Return (X, Y) of the center of cell containing provided text 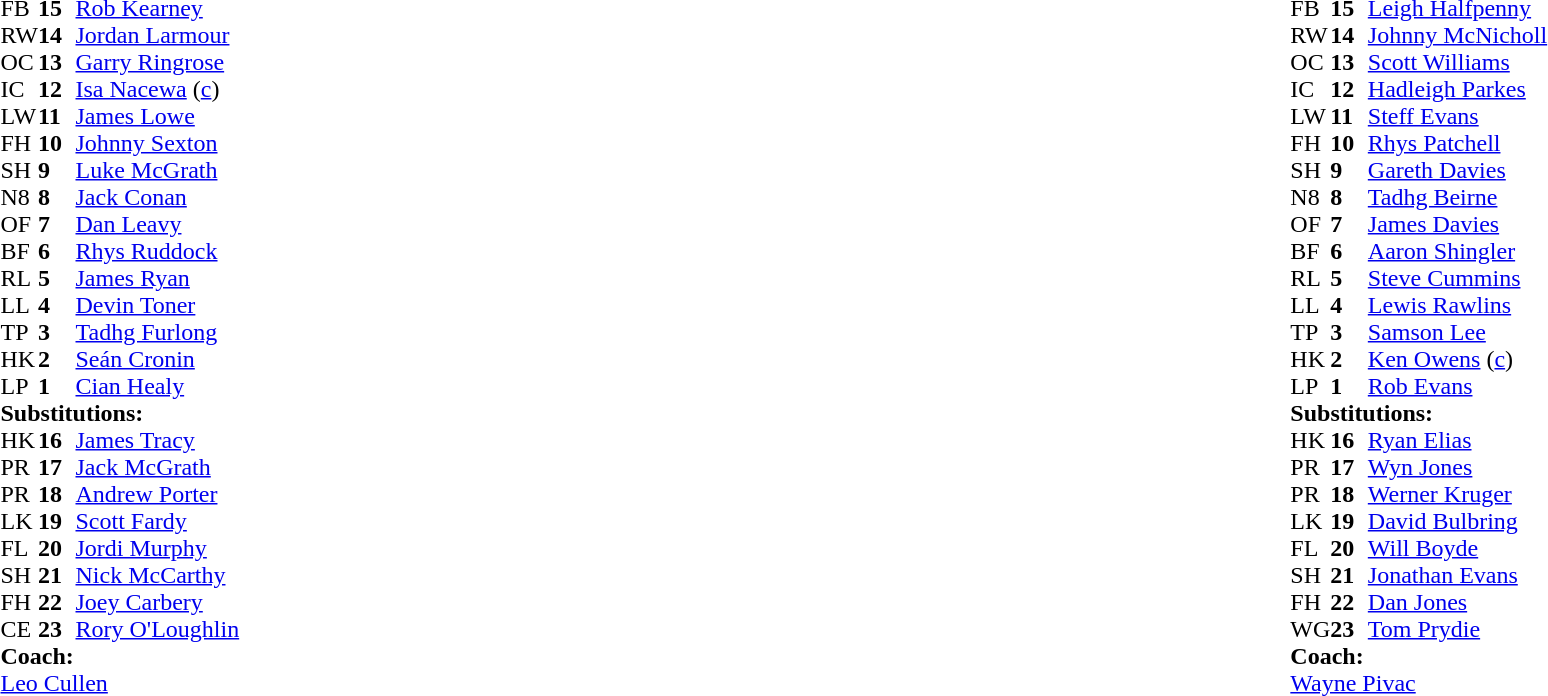
Jordi Murphy (158, 548)
CE (19, 630)
Devin Toner (158, 306)
James Ryan (158, 278)
Ryan Elias (1458, 440)
Aaron Shingler (1458, 252)
Cian Healy (158, 386)
James Tracy (158, 440)
Seán Cronin (158, 360)
Tom Prydie (1458, 630)
Dan Jones (1458, 602)
Steff Evans (1458, 116)
Johnny McNicholl (1458, 36)
Werner Kruger (1458, 494)
Andrew Porter (158, 494)
Garry Ringrose (158, 62)
Ken Owens (c) (1458, 360)
Scott Fardy (158, 522)
Lewis Rawlins (1458, 306)
Steve Cummins (1458, 278)
Isa Nacewa (c) (158, 90)
Jonathan Evans (1458, 576)
James Davies (1458, 224)
Rhys Ruddock (158, 252)
Luke McGrath (158, 170)
Rhys Patchell (1458, 144)
Tadhg Furlong (158, 332)
Scott Williams (1458, 62)
Jack Conan (158, 198)
Tadhg Beirne (1458, 198)
Jack McGrath (158, 468)
Hadleigh Parkes (1458, 90)
Jordan Larmour (158, 36)
Rory O'Loughlin (158, 630)
Will Boyde (1458, 548)
David Bulbring (1458, 522)
Wyn Jones (1458, 468)
Joey Carbery (158, 602)
Nick McCarthy (158, 576)
James Lowe (158, 116)
Gareth Davies (1458, 170)
Johnny Sexton (158, 144)
Samson Lee (1458, 332)
WG (1310, 630)
Dan Leavy (158, 224)
Rob Evans (1458, 386)
